Extract the [X, Y] coordinate from the center of the cell holding the provided text.  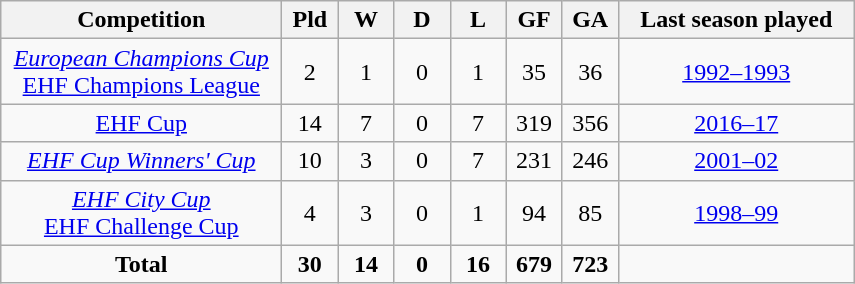
Pld [310, 20]
GF [534, 20]
10 [310, 161]
723 [590, 264]
36 [590, 72]
2001–02 [736, 161]
Competition [142, 20]
246 [590, 161]
1998–99 [736, 212]
94 [534, 212]
L [478, 20]
GA [590, 20]
Total [142, 264]
85 [590, 212]
Last season played [736, 20]
4 [310, 212]
35 [534, 72]
16 [478, 264]
EHF City CupEHF Challenge Cup [142, 212]
30 [310, 264]
W [366, 20]
1992–1993 [736, 72]
356 [590, 123]
2 [310, 72]
D [422, 20]
EHF Cup Winners' Cup [142, 161]
2016–17 [736, 123]
679 [534, 264]
319 [534, 123]
European Champions CupEHF Champions League [142, 72]
231 [534, 161]
EHF Cup [142, 123]
